Extract the (x, y) coordinate from the center of the cell holding the provided text.  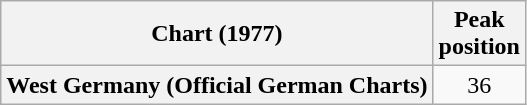
Peakposition (479, 34)
36 (479, 85)
Chart (1977) (217, 34)
West Germany (Official German Charts) (217, 85)
